Output the [X, Y] coordinate of the center of the cell containing the given text.  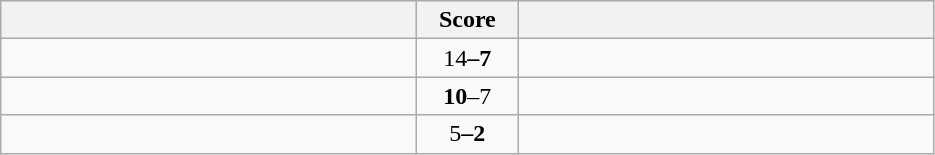
14–7 [468, 58]
10–7 [468, 96]
5–2 [468, 134]
Score [468, 20]
